From the cell containing the given text, extract its center point as [x, y] coordinate. 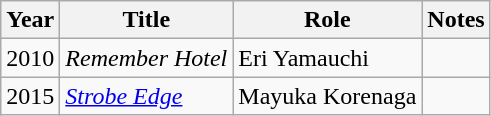
Eri Yamauchi [328, 58]
Title [146, 20]
Role [328, 20]
2010 [30, 58]
Remember Hotel [146, 58]
Year [30, 20]
Notes [456, 20]
Mayuka Korenaga [328, 96]
2015 [30, 96]
Strobe Edge [146, 96]
